Search for the cell housing the specified text and yield its (x, y) center coordinate. 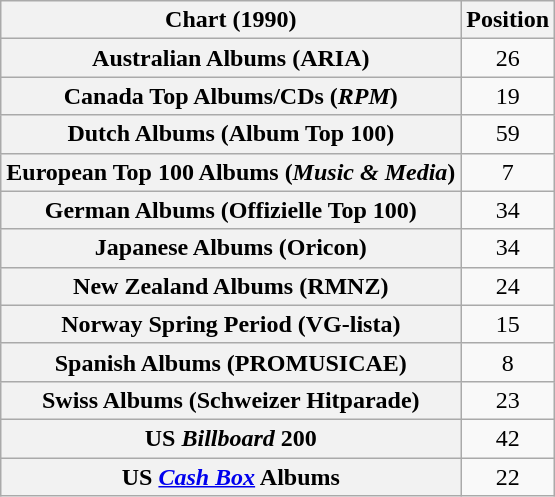
US Billboard 200 (231, 438)
Chart (1990) (231, 20)
European Top 100 Albums (Music & Media) (231, 172)
Dutch Albums (Album Top 100) (231, 134)
23 (508, 400)
US Cash Box Albums (231, 477)
19 (508, 96)
Japanese Albums (Oricon) (231, 248)
15 (508, 324)
Norway Spring Period (VG-lista) (231, 324)
26 (508, 58)
New Zealand Albums (RMNZ) (231, 286)
42 (508, 438)
8 (508, 362)
German Albums (Offizielle Top 100) (231, 210)
59 (508, 134)
Swiss Albums (Schweizer Hitparade) (231, 400)
Canada Top Albums/CDs (RPM) (231, 96)
24 (508, 286)
7 (508, 172)
Australian Albums (ARIA) (231, 58)
Position (508, 20)
Spanish Albums (PROMUSICAE) (231, 362)
22 (508, 477)
